Provide the [x, y] coordinate of the cell's center where the given text is located.  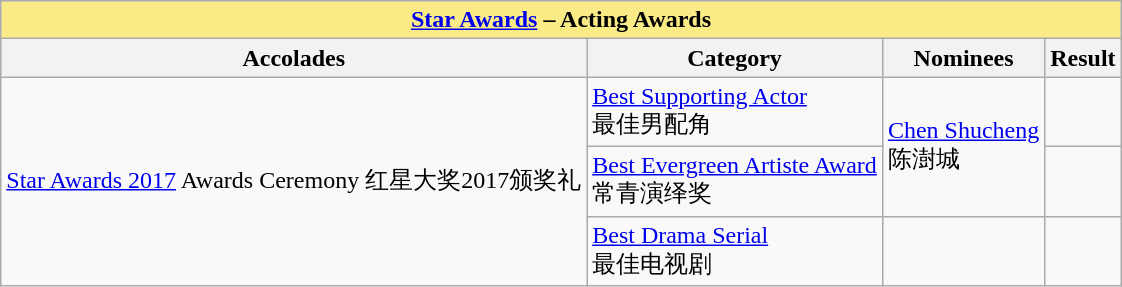
Best Evergreen Artiste Award 常青演绎奖 [735, 181]
Star Awards – Acting Awards [561, 20]
Category [735, 58]
Nominees [963, 58]
Result [1083, 58]
Star Awards 2017 Awards Ceremony 红星大奖2017颁奖礼 [294, 182]
Best Drama Serial 最佳电视剧 [735, 251]
Chen Shucheng 陈澍城 [963, 146]
Best Supporting Actor 最佳男配角 [735, 112]
Accolades [294, 58]
